Extract the (X, Y) coordinate from the center of the cell holding the provided text.  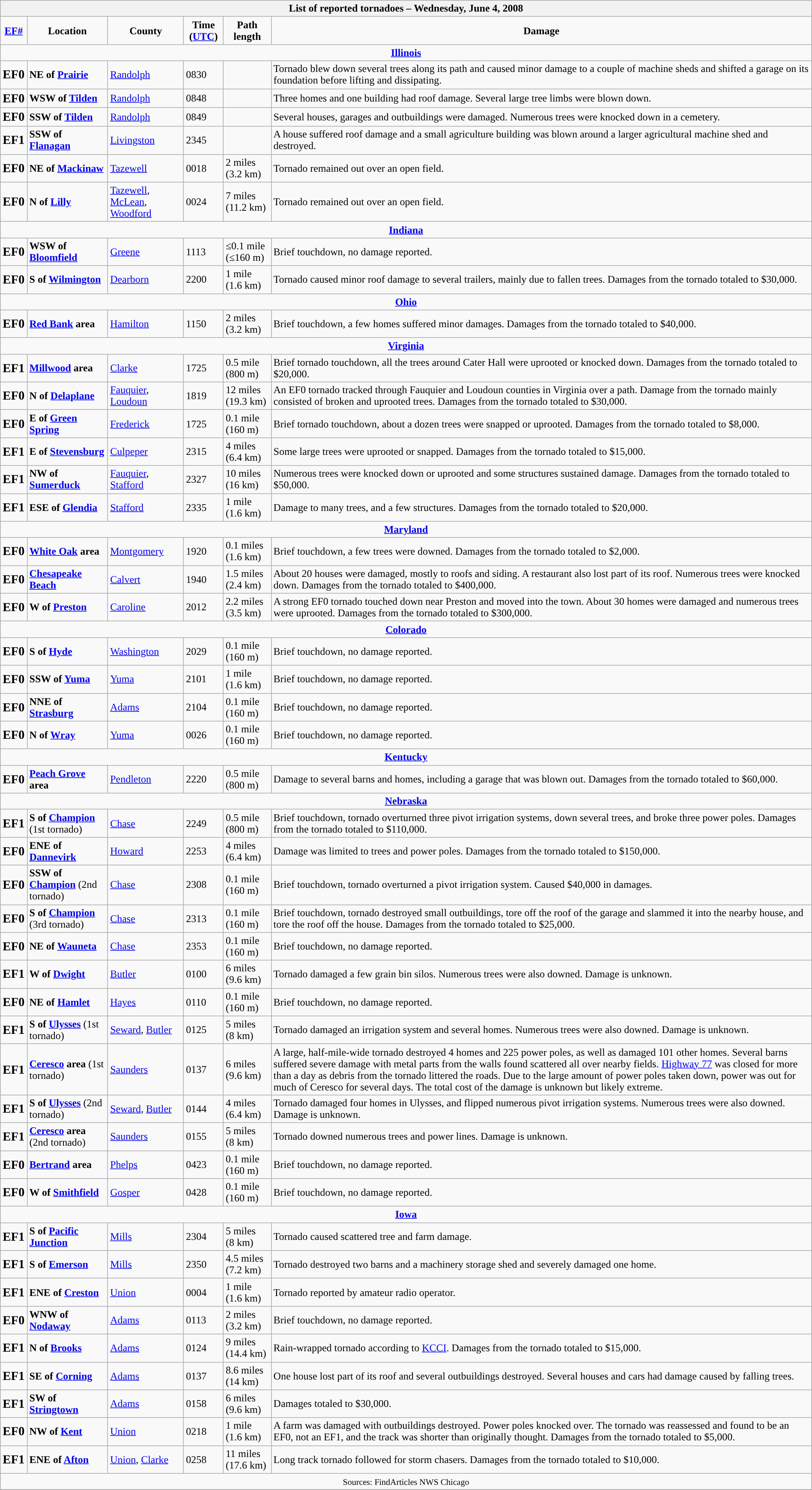
0155 (204, 1137)
One house lost part of its roof and several outbuildings destroyed. Several houses and cars had damage caused by falling trees. (541, 1376)
1940 (204, 579)
0218 (204, 1431)
WSW of Bloomfield (68, 252)
12 miles(19.3 km) (247, 396)
0144 (204, 1108)
7 miles(11.2 km) (247, 202)
0.1 miles(1.6 km) (247, 552)
S of Emerson (68, 1264)
W of Smithfield (68, 1192)
Pendleton (146, 779)
NE of Hamlet (68, 1002)
Several houses, garages and outbuildings were damaged. Numerous trees were knocked down in a cemetery. (541, 117)
SSW of Champion (2nd tornado) (68, 885)
Union, Clarke (146, 1460)
1.5 miles(2.4 km) (247, 579)
Long track tornado followed for storm chasers. Damages from the tornado totaled to $10,000. (541, 1460)
N of Wray (68, 735)
Damage to several barns and homes, including a garage that was blown out. Damages from the tornado totaled to $60,000. (541, 779)
10 miles(16 km) (247, 480)
List of reported tornadoes – Wednesday, June 4, 2008 (406, 9)
Ceresco area (1st tornado) (68, 1069)
Bertrand area (68, 1164)
0026 (204, 735)
Maryland (406, 529)
Sources: FindArticles NWS Chicago (406, 1481)
0024 (204, 202)
Clarke (146, 368)
S of Ulysses (1st tornado) (68, 1030)
Tornado caused minor roof damage to several trailers, mainly due to fallen trees. Damages from the tornado totaled to $30,000. (541, 279)
E of Stevensburg (68, 451)
2345 (204, 140)
NE of Prairie (68, 75)
Tazewell, McLean, Woodford (146, 202)
0849 (204, 117)
Brief tornado touchdown, all the trees around Cater Hall were uprooted or knocked down. Damages from the tornado totaled to $20,000. (541, 368)
S of Ulysses (2nd tornado) (68, 1108)
Hayes (146, 1002)
Brief touchdown, a few trees were downed. Damages from the tornado totaled to $2,000. (541, 552)
NNE of Strasburg (68, 707)
A house suffered roof damage and a small agriculture building was blown around a larger agricultural machine shed and destroyed. (541, 140)
NE of Mackinaw (68, 168)
Tazewell (146, 168)
SSW of Yuma (68, 679)
Damages totaled to $30,000. (541, 1404)
Some large trees were uprooted or snapped. Damages from the tornado totaled to $15,000. (541, 451)
0018 (204, 168)
0830 (204, 75)
Calvert (146, 579)
Fauquier, Stafford (146, 480)
Tornado reported by amateur radio operator. (541, 1293)
EF# (14, 31)
0004 (204, 1293)
Livingston (146, 140)
Three homes and one building had roof damage. Several large tree limbs were blown down. (541, 98)
≤0.1 mile(≤160 m) (247, 252)
Nebraska (406, 801)
0124 (204, 1348)
WSW of Tilden (68, 98)
W of Preston (68, 607)
Colorado (406, 629)
Brief tornado touchdown, about a dozen trees were snapped or uprooted. Damages from the tornado totaled to $8,000. (541, 424)
W of Dwight (68, 974)
N of Lilly (68, 202)
S of Pacific Junction (68, 1237)
Butler (146, 974)
S of Champion (3rd tornado) (68, 918)
ENE of Creston (68, 1293)
2327 (204, 480)
0110 (204, 1002)
Damage to many trees, and a few structures. Damages from the tornado totaled to $20,000. (541, 507)
Tornado damaged four homes in Ulysses, and flipped numerous pivot irrigation systems. Numerous trees were also downed. Damage is unknown. (541, 1108)
Montgomery (146, 552)
0158 (204, 1404)
2220 (204, 779)
0258 (204, 1460)
Brief touchdown, tornado overturned a pivot irrigation system. Caused $40,000 in damages. (541, 885)
Path length (247, 31)
2335 (204, 507)
Damage was limited to trees and power poles. Damages from the tornado totaled to $150,000. (541, 851)
Brief touchdown, a few homes suffered minor damages. Damages from the tornado totaled to $40,000. (541, 324)
9 miles(14.4 km) (247, 1348)
S of Champion (1st tornado) (68, 823)
1819 (204, 396)
Stafford (146, 507)
Chesapeake Beach (68, 579)
1920 (204, 552)
Time (UTC) (204, 31)
Phelps (146, 1164)
Hamilton (146, 324)
4.5 miles(7.2 km) (247, 1264)
County (146, 31)
0848 (204, 98)
0428 (204, 1192)
SE of Corning (68, 1376)
S of Hyde (68, 651)
8.6 miles(14 km) (247, 1376)
Iowa (406, 1215)
Tornado downed numerous trees and power lines. Damage is unknown. (541, 1137)
SSW of Flanagan (68, 140)
NE of Wauneta (68, 947)
Greene (146, 252)
Tornado destroyed two barns and a machinery storage shed and severely damaged one home. (541, 1264)
2350 (204, 1264)
11 miles(17.6 km) (247, 1460)
Virginia (406, 346)
2.2 miles(3.5 km) (247, 607)
Kentucky (406, 757)
Tornado damaged an irrigation system and several homes. Numerous trees were also downed. Damage is unknown. (541, 1030)
SSW of Tilden (68, 117)
N of Brooks (68, 1348)
0100 (204, 974)
E of Green Spring (68, 424)
Red Bank area (68, 324)
Culpeper (146, 451)
1113 (204, 252)
1150 (204, 324)
Numerous trees were knocked down or uprooted and some structures sustained damage. Damages from the tornado totaled to $50,000. (541, 480)
ESE of Glendia (68, 507)
2104 (204, 707)
2315 (204, 451)
2353 (204, 947)
Millwood area (68, 368)
Damage (541, 31)
SW of Stringtown (68, 1404)
Ohio (406, 302)
2101 (204, 679)
NW of Kent (68, 1431)
2313 (204, 918)
NW of Sumerduck (68, 480)
White Oak area (68, 552)
0125 (204, 1030)
Rain-wrapped tornado according to KCCI. Damages from the tornado totaled to $15,000. (541, 1348)
WNW of Nodaway (68, 1320)
0113 (204, 1320)
Washington (146, 651)
Tornado caused scattered tree and farm damage. (541, 1237)
Ceresco area (2nd tornado) (68, 1137)
Dearborn (146, 279)
2012 (204, 607)
Illinois (406, 53)
S of Wilmington (68, 279)
2304 (204, 1237)
Tornado damaged a few grain bin silos. Numerous trees were also downed. Damage is unknown. (541, 974)
2308 (204, 885)
Frederick (146, 424)
Gosper (146, 1192)
Peach Grove area (68, 779)
Indiana (406, 230)
Fauquier, Loudoun (146, 396)
Caroline (146, 607)
Howard (146, 851)
ENE of Afton (68, 1460)
N of Delaplane (68, 396)
2253 (204, 851)
0423 (204, 1164)
2029 (204, 651)
2249 (204, 823)
Location (68, 31)
2200 (204, 279)
ENE of Dannevirk (68, 851)
